Pinpoint the cell where the given text exists, returning its [x, y] midpoint coordinate. 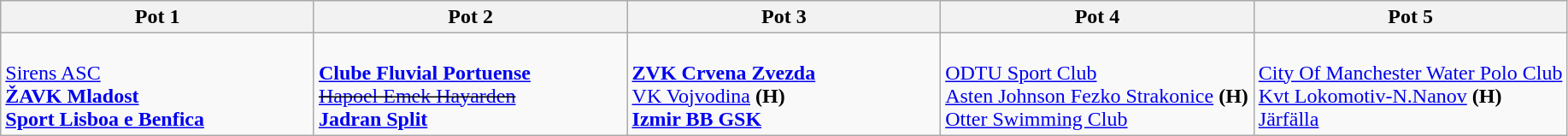
Sirens ASC ŽAVK Mladost Sport Lisboa e Benfica [157, 84]
Pot 3 [784, 17]
ZVK Crvena Zvezda VK Vojvodina (H) Izmir BB GSK [784, 84]
Clube Fluvial Portuense Hapoel Emek Hayarden Jadran Split [470, 84]
Pot 2 [470, 17]
Pot 4 [1097, 17]
City Of Manchester Water Polo Club Kvt Lokomotiv-N.Nanov (H) Järfälla [1410, 84]
Pot 1 [157, 17]
ODTU Sport Club Asten Johnson Fezko Strakonice (H) Otter Swimming Club [1097, 84]
Pot 5 [1410, 17]
